Output the [x, y] coordinate of the center of the cell containing the given text.  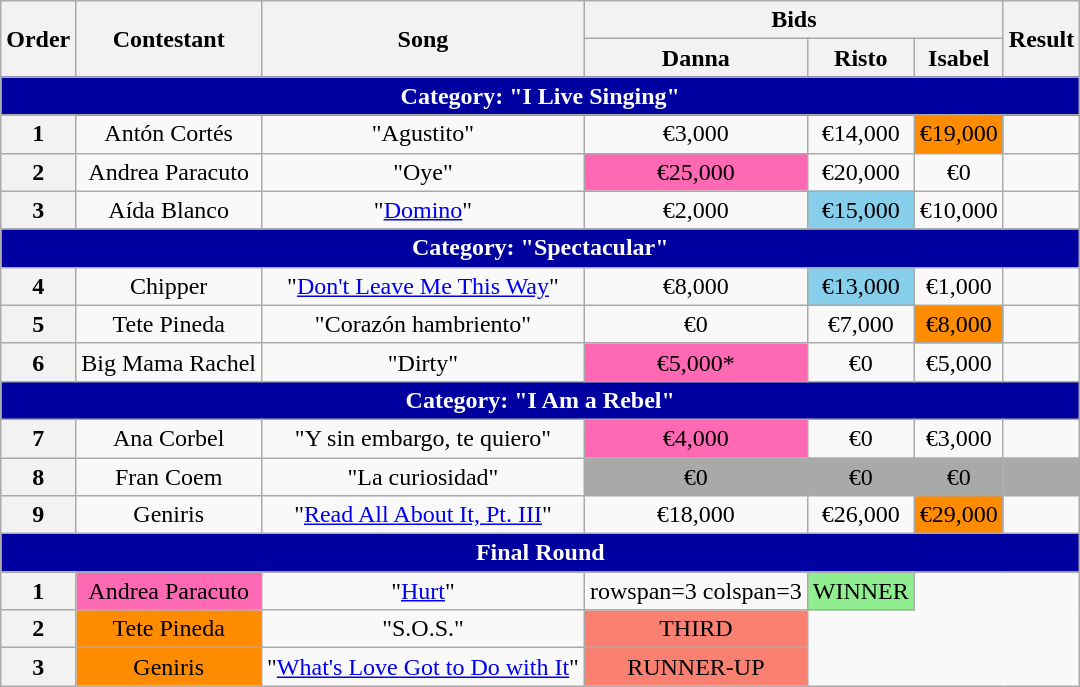
Category: "I Am a Rebel" [540, 400]
€1,000 [958, 286]
"Corazón hambriento" [422, 324]
€7,000 [860, 324]
"Read All About It, Pt. III" [422, 515]
Danna [696, 58]
"Don't Leave Me This Way" [422, 286]
6 [38, 362]
€5,000* [696, 362]
Bids [794, 20]
"Hurt" [422, 591]
Fran Coem [169, 477]
THIRD [696, 629]
WINNER [860, 591]
"S.O.S." [422, 629]
€15,000 [860, 210]
€2,000 [696, 210]
€26,000 [860, 515]
7 [38, 438]
Final Round [540, 553]
8 [38, 477]
"Dirty" [422, 362]
"Y sin embargo, te quiero" [422, 438]
€20,000 [860, 172]
€14,000 [860, 134]
"Oye" [422, 172]
Category: "Spectacular" [540, 248]
Aída Blanco [169, 210]
€4,000 [696, 438]
"Agustito" [422, 134]
Contestant [169, 39]
€10,000 [958, 210]
€25,000 [696, 172]
4 [38, 286]
Category: "I Live Singing" [540, 96]
Ana Corbel [169, 438]
"Domino" [422, 210]
"La curiosidad" [422, 477]
Song [422, 39]
9 [38, 515]
Chipper [169, 286]
€13,000 [860, 286]
Isabel [958, 58]
€19,000 [958, 134]
Order [38, 39]
€18,000 [696, 515]
RUNNER-UP [696, 667]
€29,000 [958, 515]
Risto [860, 58]
Antón Cortés [169, 134]
Result [1041, 39]
€5,000 [958, 362]
Big Mama Rachel [169, 362]
5 [38, 324]
"What's Love Got to Do with It" [422, 667]
rowspan=3 colspan=3 [696, 591]
